Output the (X, Y) coordinate of the center of the cell containing the given text.  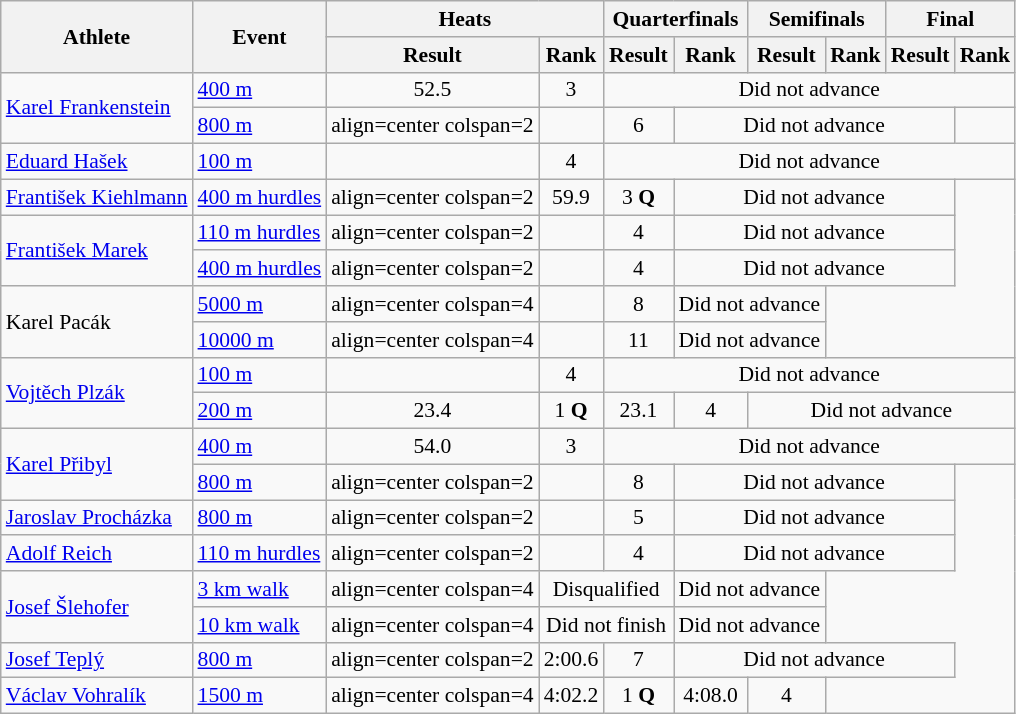
23.4 (432, 411)
Adolf Reich (97, 554)
4:08.0 (711, 696)
Karel Pacák (97, 322)
Semifinals (817, 19)
10000 m (260, 340)
1500 m (260, 696)
52.5 (432, 90)
2:00.6 (572, 660)
František Marek (97, 250)
Josef Teplý (97, 660)
Athlete (97, 36)
Václav Vohralík (97, 696)
54.0 (432, 447)
František Kiehlmann (97, 197)
5000 m (260, 304)
Event (260, 36)
Josef Šlehofer (97, 606)
4:02.2 (572, 696)
3 km walk (260, 589)
23.1 (638, 411)
Disqualified (606, 589)
10 km walk (260, 625)
Final (950, 19)
Eduard Hašek (97, 162)
6 (638, 126)
59.9 (572, 197)
11 (638, 340)
5 (638, 518)
Vojtěch Plzák (97, 392)
Karel Frankenstein (97, 108)
200 m (260, 411)
7 (638, 660)
Jaroslav Procházka (97, 518)
Heats (464, 19)
Quarterfinals (675, 19)
3 Q (638, 197)
Did not finish (606, 625)
Karel Přibyl (97, 464)
